Return the [X, Y] coordinate for the center point of the cell that contains the specified text.  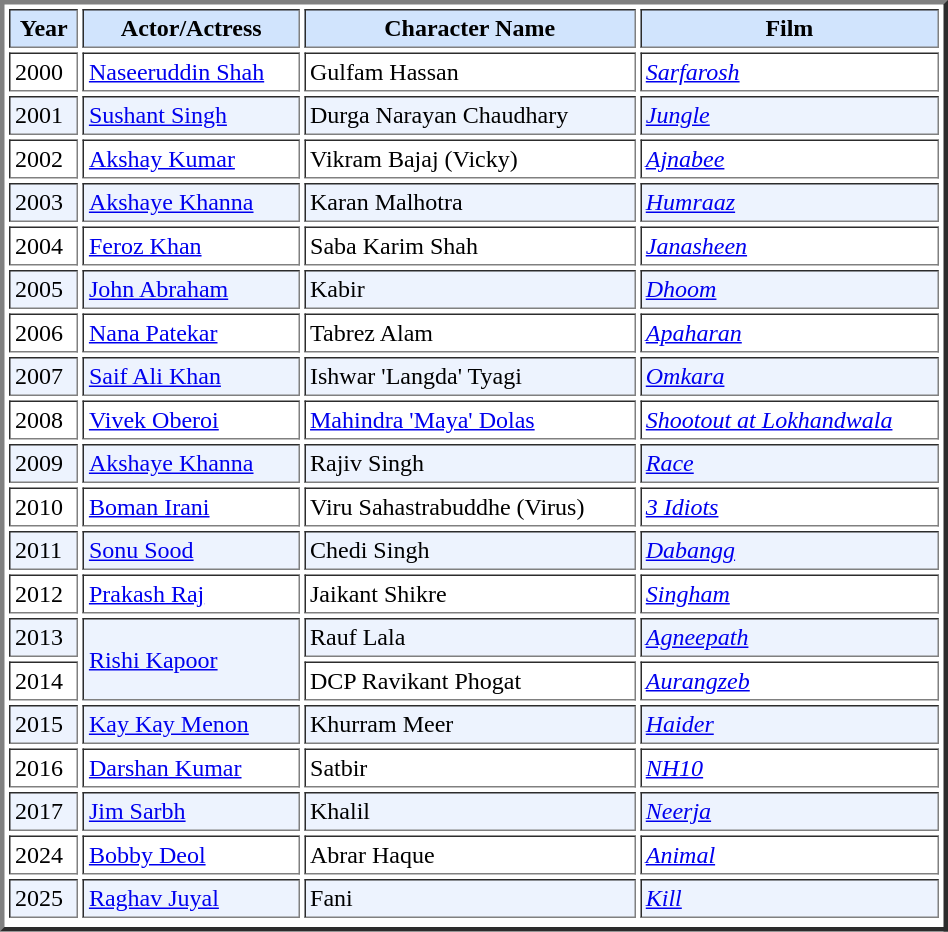
Tabrez Alam [470, 334]
2014 [44, 682]
Feroz Khan [192, 246]
Mahindra 'Maya' Dolas [470, 420]
DCP Ravikant Phogat [470, 682]
Satbir [470, 768]
2017 [44, 812]
Prakash Raj [192, 594]
Khurram Meer [470, 724]
Gulfam Hassan [470, 72]
Jim Sarbh [192, 812]
Kill [790, 898]
2003 [44, 202]
Aurangzeb [790, 682]
Dabangg [790, 550]
Ajnabee [790, 160]
Rauf Lala [470, 638]
2015 [44, 724]
Sushant Singh [192, 116]
2001 [44, 116]
Actor/Actress [192, 28]
Saif Ali Khan [192, 376]
Janasheen [790, 246]
Boman Irani [192, 508]
Chedi Singh [470, 550]
Kay Kay Menon [192, 724]
Sarfarosh [790, 72]
2010 [44, 508]
Animal [790, 856]
Neerja [790, 812]
Vivek Oberoi [192, 420]
Race [790, 464]
2008 [44, 420]
2012 [44, 594]
Raghav Juyal [192, 898]
Nana Patekar [192, 334]
John Abraham [192, 290]
Character Name [470, 28]
2011 [44, 550]
Darshan Kumar [192, 768]
Viru Sahastrabuddhe (Virus) [470, 508]
2024 [44, 856]
Jungle [790, 116]
2016 [44, 768]
Sonu Sood [192, 550]
Film [790, 28]
2006 [44, 334]
Shootout at Lokhandwala [790, 420]
2013 [44, 638]
Bobby Deol [192, 856]
Naseeruddin Shah [192, 72]
2000 [44, 72]
2025 [44, 898]
Dhoom [790, 290]
Vikram Bajaj (Vicky) [470, 160]
2002 [44, 160]
Saba Karim Shah [470, 246]
2007 [44, 376]
Jaikant Shikre [470, 594]
Akshay Kumar [192, 160]
Haider [790, 724]
Khalil [470, 812]
Rishi Kapoor [192, 659]
Humraaz [790, 202]
Agneepath [790, 638]
2009 [44, 464]
Ishwar 'Langda' Tyagi [470, 376]
2005 [44, 290]
Rajiv Singh [470, 464]
Singham [790, 594]
Karan Malhotra [470, 202]
2004 [44, 246]
Durga Narayan Chaudhary [470, 116]
Fani [470, 898]
Kabir [470, 290]
Apaharan [790, 334]
Omkara [790, 376]
Abrar Haque [470, 856]
NH10 [790, 768]
Year [44, 28]
3 Idiots [790, 508]
